Determine the (X, Y) coordinate at the center of the cell enclosing the given text.  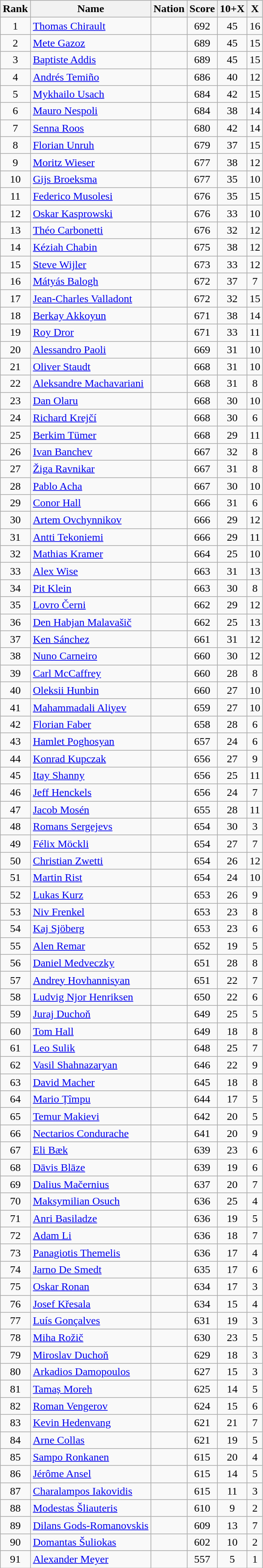
Ken Sánchez (91, 639)
77 (15, 1321)
51 (15, 878)
Moritz Wieser (91, 162)
49 (15, 844)
Miroslav Duchoň (91, 1355)
34 (15, 588)
87 (15, 1491)
Konrad Kupczak (91, 759)
90 (15, 1542)
Baptiste Addis (91, 60)
Oskar Kasprowski (91, 214)
Jeff Henckels (91, 793)
Eli Bæk (91, 1150)
Oliver Staudt (91, 367)
68 (15, 1167)
81 (15, 1389)
657 (202, 741)
Conor Hall (91, 503)
630 (202, 1338)
69 (15, 1184)
Oskar Ronan (91, 1286)
Alessandro Paoli (91, 350)
48 (15, 827)
Ludvig Njor Henriksen (91, 997)
679 (202, 145)
Itay Shanny (91, 776)
557 (202, 1559)
661 (202, 639)
624 (202, 1406)
Berkay Akkoyun (91, 316)
Niv Frenkel (91, 912)
82 (15, 1406)
Juraj Duchoň (91, 1014)
637 (202, 1184)
Steve Wijler (91, 265)
Mathias Kramer (91, 554)
631 (202, 1321)
10+X (232, 9)
627 (202, 1372)
Vasil Shahnazaryan (91, 1065)
Senna Roos (91, 128)
70 (15, 1201)
73 (15, 1252)
46 (15, 793)
Roman Vengerov (91, 1406)
Lovro Černi (91, 605)
Kéziah Chabin (91, 248)
Tamaș Moreh (91, 1389)
53 (15, 912)
602 (202, 1542)
55 (15, 946)
686 (202, 77)
Oleksii Hunbin (91, 690)
Maksymilian Osuch (91, 1201)
62 (15, 1065)
Hamlet Poghosyan (91, 741)
Arkadios Damopoulos (91, 1372)
66 (15, 1133)
Jean-Charles Valladont (91, 299)
Jacob Mosén (91, 810)
625 (202, 1389)
650 (202, 997)
Arne Collas (91, 1440)
Rank (15, 9)
85 (15, 1457)
61 (15, 1048)
Ivan Banchev (91, 452)
Domantas Šuliokas (91, 1542)
Tom Hall (91, 1031)
91 (15, 1559)
57 (15, 980)
669 (202, 350)
659 (202, 707)
Jérôme Ansel (91, 1474)
Name (91, 9)
72 (15, 1235)
Mahammadali Aliyev (91, 707)
Artem Ovchynnikov (91, 520)
76 (15, 1304)
71 (15, 1218)
36 (15, 622)
Kevin Hedenvang (91, 1423)
47 (15, 810)
54 (15, 929)
83 (15, 1423)
65 (15, 1116)
Anri Basiladze (91, 1218)
Adam Li (91, 1235)
Florian Unruh (91, 145)
Žiga Ravnikar (91, 469)
80 (15, 1372)
673 (202, 265)
Dāvis Blāze (91, 1167)
88 (15, 1508)
Aleksandre Machavariani (91, 384)
Roy Dror (91, 333)
Nectarios Condurache (91, 1133)
Nuno Carneiro (91, 656)
645 (202, 1082)
Sampo Ronkanen (91, 1457)
Carl McCaffrey (91, 673)
641 (202, 1133)
635 (202, 1269)
75 (15, 1286)
Mauro Nespoli (91, 111)
64 (15, 1099)
Temur Makievi (91, 1116)
59 (15, 1014)
664 (202, 554)
610 (202, 1508)
Théo Carbonetti (91, 231)
692 (202, 26)
Panagiotis Themelis (91, 1252)
Andrés Temiño (91, 77)
680 (202, 128)
675 (202, 248)
Richard Krejčí (91, 418)
67 (15, 1150)
Berkim Tümer (91, 435)
Score (202, 9)
56 (15, 963)
63 (15, 1082)
658 (202, 724)
Josef Křesala (91, 1304)
629 (202, 1355)
Alen Remar (91, 946)
655 (202, 810)
609 (202, 1525)
60 (15, 1031)
Félix Möckli (91, 844)
43 (15, 741)
Lukas Kurz (91, 895)
652 (202, 946)
41 (15, 707)
Martin Rist (91, 878)
Leo Sulik (91, 1048)
Pit Klein (91, 588)
Gijs Broeksma (91, 179)
Federico Musolesi (91, 196)
Antti Tekoniemi (91, 537)
Christian Zwetti (91, 861)
Den Habjan Malavašič (91, 622)
74 (15, 1269)
52 (15, 895)
78 (15, 1338)
Miha Rožič (91, 1338)
Andrey Hovhannisyan (91, 980)
Jarno De Smedt (91, 1269)
50 (15, 861)
Mete Gazoz (91, 43)
646 (202, 1065)
Romans Sergejevs (91, 827)
Mario Țîmpu (91, 1099)
Thomas Chirault (91, 26)
79 (15, 1355)
Mykhailo Usach (91, 94)
86 (15, 1474)
84 (15, 1440)
89 (15, 1525)
Dalius Mačernius (91, 1184)
642 (202, 1116)
644 (202, 1099)
Alexander Meyer (91, 1559)
39 (15, 673)
Mátyás Balogh (91, 282)
Pablo Acha (91, 486)
X (254, 9)
648 (202, 1048)
44 (15, 759)
Dan Olaru (91, 401)
Luís Gonçalves (91, 1321)
Nation (169, 9)
Charalampos Iakovidis (91, 1491)
Alex Wise (91, 571)
Kaj Sjöberg (91, 929)
Dilans Gods-Romanovskis (91, 1525)
Daniel Medveczky (91, 963)
Florian Faber (91, 724)
Modestas Šliauteris (91, 1508)
David Macher (91, 1082)
58 (15, 997)
